Determine the [X, Y] coordinate at the center of the cell enclosing the given text.  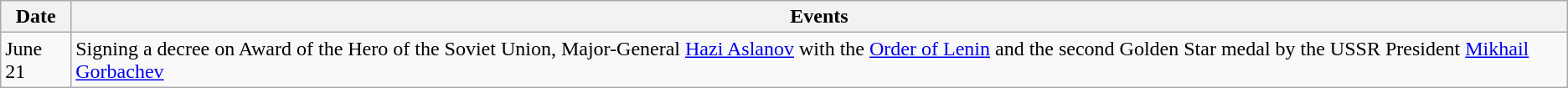
June 21 [36, 60]
Date [36, 17]
Events [819, 17]
